Capture the cell that displays the provided text and extract its (x, y) central coordinate. 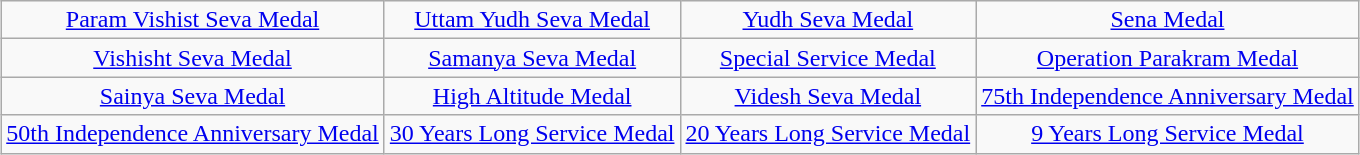
Vishisht Seva Medal (193, 58)
Sainya Seva Medal (193, 96)
Param Vishist Seva Medal (193, 20)
50th Independence Anniversary Medal (193, 134)
20 Years Long Service Medal (828, 134)
Special Service Medal (828, 58)
30 Years Long Service Medal (532, 134)
High Altitude Medal (532, 96)
9 Years Long Service Medal (1168, 134)
Videsh Seva Medal (828, 96)
Yudh Seva Medal (828, 20)
Sena Medal (1168, 20)
Uttam Yudh Seva Medal (532, 20)
Operation Parakram Medal (1168, 58)
75th Independence Anniversary Medal (1168, 96)
Samanya Seva Medal (532, 58)
